Detect which cell encompasses the target text, then output its [X, Y] center coordinate. 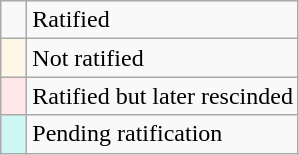
Ratified [163, 20]
Not ratified [163, 58]
Pending ratification [163, 134]
Ratified but later rescinded [163, 96]
